Identify which cell holds the provided text, then report its (x, y) central coordinate. 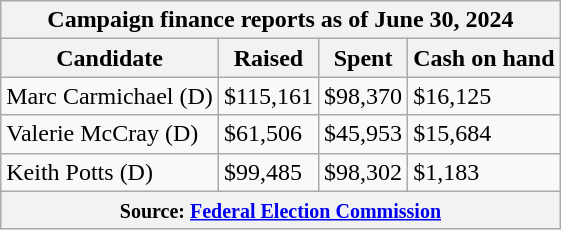
Raised (268, 58)
$1,183 (484, 172)
Candidate (110, 58)
$98,302 (364, 172)
Cash on hand (484, 58)
$16,125 (484, 96)
Marc Carmichael (D) (110, 96)
$98,370 (364, 96)
$45,953 (364, 134)
$115,161 (268, 96)
Campaign finance reports as of June 30, 2024 (280, 20)
Valerie McCray (D) (110, 134)
$61,506 (268, 134)
Source: Federal Election Commission (280, 210)
Keith Potts (D) (110, 172)
$99,485 (268, 172)
Spent (364, 58)
$15,684 (484, 134)
